Return [x, y] of the center of cell containing provided text 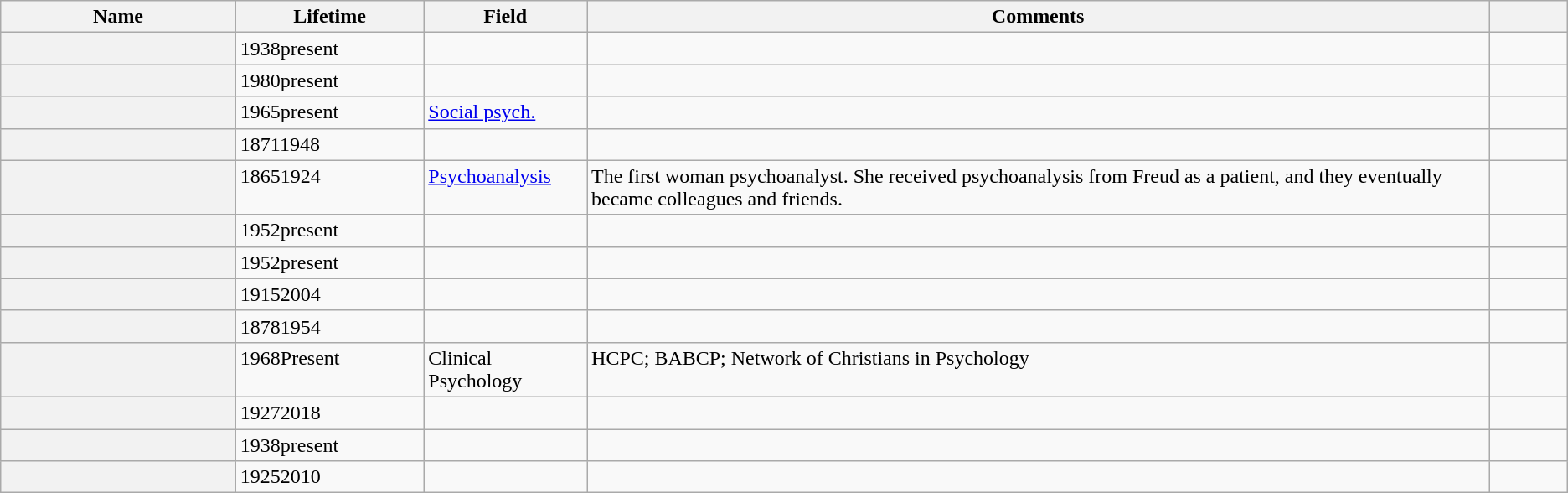
Comments [1039, 17]
18781954 [329, 326]
Psychoanalysis [506, 188]
1980present [329, 80]
19252010 [329, 477]
1965present [329, 112]
19152004 [329, 294]
1968Present [329, 369]
18651924 [329, 188]
Name [119, 17]
HCPC; BABCP; Network of Christians in Psychology [1039, 369]
18711948 [329, 144]
The first woman psychoanalyst. She received psychoanalysis from Freud as a patient, and they eventually became colleagues and friends. [1039, 188]
Lifetime [329, 17]
Field [506, 17]
Clinical Psychology [506, 369]
19272018 [329, 413]
Social psych. [506, 112]
